Provide the (x, y) coordinate of the cell's center where the given text is located.  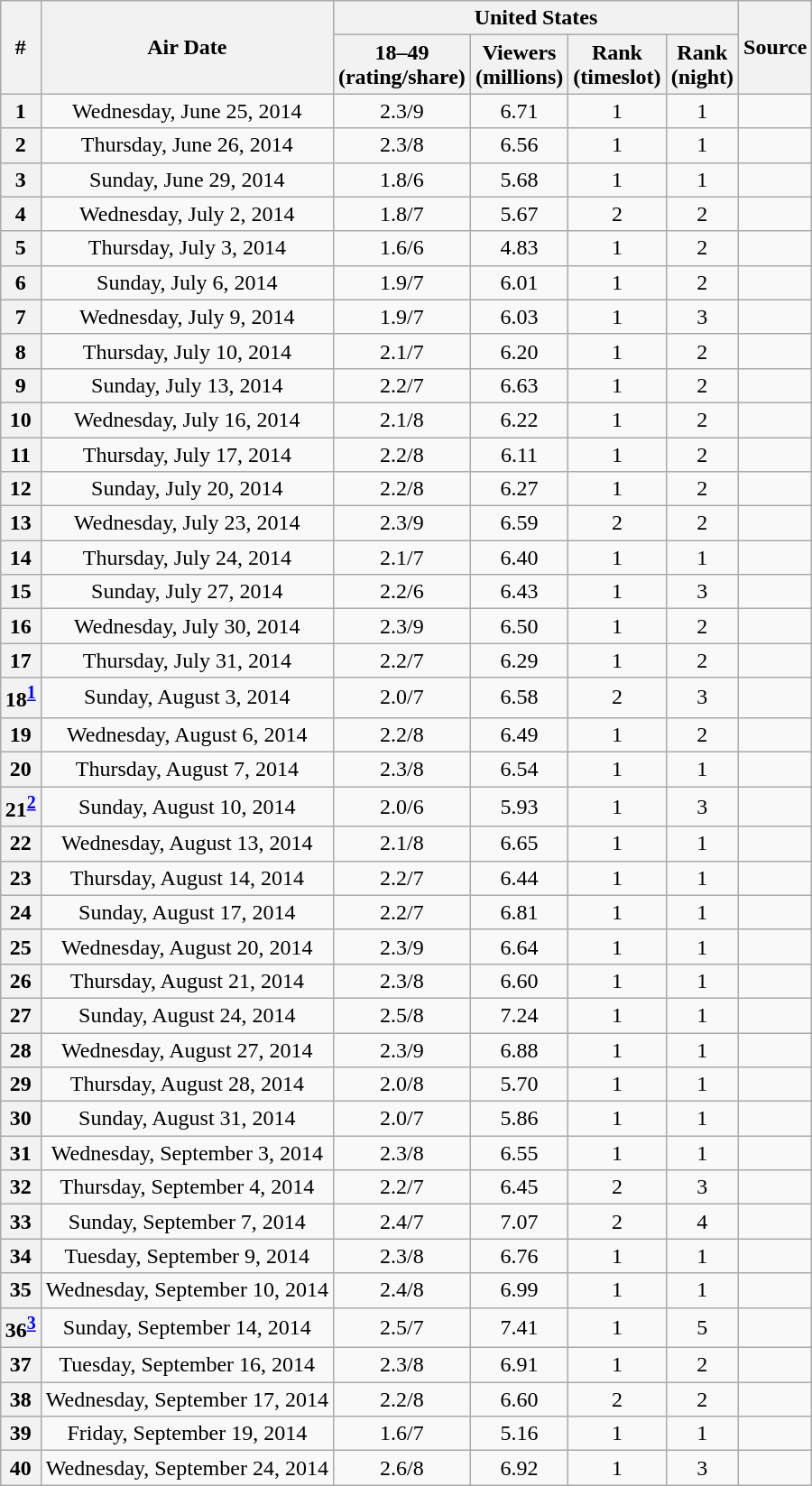
6.88 (519, 1050)
Sunday, July 20, 2014 (187, 489)
6.11 (519, 454)
6.20 (519, 351)
5.68 (519, 180)
6.81 (519, 912)
Rank(timeslot) (617, 65)
Sunday, August 31, 2014 (187, 1119)
Thursday, August 7, 2014 (187, 770)
Thursday, July 24, 2014 (187, 558)
Sunday, July 6, 2014 (187, 282)
6.63 (519, 385)
7.07 (519, 1222)
Sunday, September 7, 2014 (187, 1222)
39 (20, 1434)
Wednesday, July 30, 2014 (187, 626)
6.49 (519, 734)
6.01 (519, 282)
Tuesday, September 16, 2014 (187, 1365)
38 (20, 1399)
10 (20, 420)
14 (20, 558)
Thursday, July 17, 2014 (187, 454)
6.58 (519, 698)
6.50 (519, 626)
Tuesday, September 9, 2014 (187, 1256)
6.55 (519, 1153)
7.41 (519, 1328)
11 (20, 454)
181 (20, 698)
Viewers(millions) (519, 65)
Thursday, August 14, 2014 (187, 878)
18–49(rating/share) (401, 65)
6.59 (519, 523)
Sunday, September 14, 2014 (187, 1328)
Sunday, August 24, 2014 (187, 1015)
6.91 (519, 1365)
6.56 (519, 145)
Sunday, July 13, 2014 (187, 385)
Sunday, June 29, 2014 (187, 180)
Wednesday, August 6, 2014 (187, 734)
15 (20, 592)
5.86 (519, 1119)
6.22 (519, 420)
363 (20, 1328)
Wednesday, August 13, 2014 (187, 844)
32 (20, 1187)
Wednesday, July 2, 2014 (187, 214)
2.4/7 (401, 1222)
34 (20, 1256)
Thursday, July 10, 2014 (187, 351)
4.83 (519, 248)
40 (20, 1468)
6.43 (519, 592)
13 (20, 523)
2.0/6 (401, 807)
Wednesday, June 25, 2014 (187, 111)
31 (20, 1153)
30 (20, 1119)
United States (536, 18)
Wednesday, July 16, 2014 (187, 420)
6.64 (519, 946)
Source (776, 47)
22 (20, 844)
Sunday, July 27, 2014 (187, 592)
Wednesday, September 17, 2014 (187, 1399)
6.71 (519, 111)
Wednesday, September 24, 2014 (187, 1468)
1.8/6 (401, 180)
Wednesday, August 27, 2014 (187, 1050)
Thursday, September 4, 2014 (187, 1187)
Wednesday, September 3, 2014 (187, 1153)
19 (20, 734)
5.16 (519, 1434)
2.5/7 (401, 1328)
2.0/8 (401, 1085)
6.03 (519, 317)
37 (20, 1365)
Thursday, June 26, 2014 (187, 145)
2.6/8 (401, 1468)
6.54 (519, 770)
16 (20, 626)
20 (20, 770)
23 (20, 878)
# (20, 47)
12 (20, 489)
5.93 (519, 807)
6.45 (519, 1187)
25 (20, 946)
35 (20, 1290)
7.24 (519, 1015)
6.65 (519, 844)
8 (20, 351)
Wednesday, August 20, 2014 (187, 946)
Air Date (187, 47)
Wednesday, September 10, 2014 (187, 1290)
Sunday, August 17, 2014 (187, 912)
24 (20, 912)
Sunday, August 3, 2014 (187, 698)
Thursday, July 31, 2014 (187, 660)
6.92 (519, 1468)
5.70 (519, 1085)
7 (20, 317)
Rank(night) (702, 65)
6.99 (519, 1290)
27 (20, 1015)
26 (20, 981)
9 (20, 385)
Thursday, August 28, 2014 (187, 1085)
6.40 (519, 558)
212 (20, 807)
6.27 (519, 489)
1.8/7 (401, 214)
28 (20, 1050)
1.6/6 (401, 248)
Friday, September 19, 2014 (187, 1434)
33 (20, 1222)
6.76 (519, 1256)
Wednesday, July 9, 2014 (187, 317)
17 (20, 660)
6.44 (519, 878)
29 (20, 1085)
2.5/8 (401, 1015)
Wednesday, July 23, 2014 (187, 523)
6.29 (519, 660)
2.4/8 (401, 1290)
6 (20, 282)
Sunday, August 10, 2014 (187, 807)
5.67 (519, 214)
Thursday, July 3, 2014 (187, 248)
Thursday, August 21, 2014 (187, 981)
1.6/7 (401, 1434)
2.2/6 (401, 592)
